Locate the cell with the specified text and output its (X, Y) center coordinate. 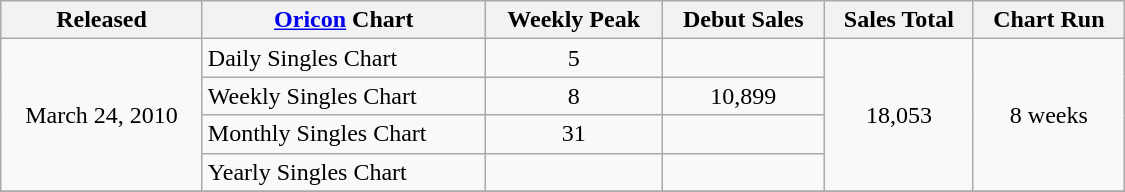
10,899 (743, 96)
Sales Total (898, 20)
31 (574, 134)
18,053 (898, 115)
Yearly Singles Chart (344, 172)
Weekly Singles Chart (344, 96)
Debut Sales (743, 20)
Daily Singles Chart (344, 58)
8 weeks (1048, 115)
8 (574, 96)
Released (102, 20)
Monthly Singles Chart (344, 134)
Chart Run (1048, 20)
Weekly Peak (574, 20)
5 (574, 58)
March 24, 2010 (102, 115)
Oricon Chart (344, 20)
